From the cell containing the given text, extract its center point as (X, Y) coordinate. 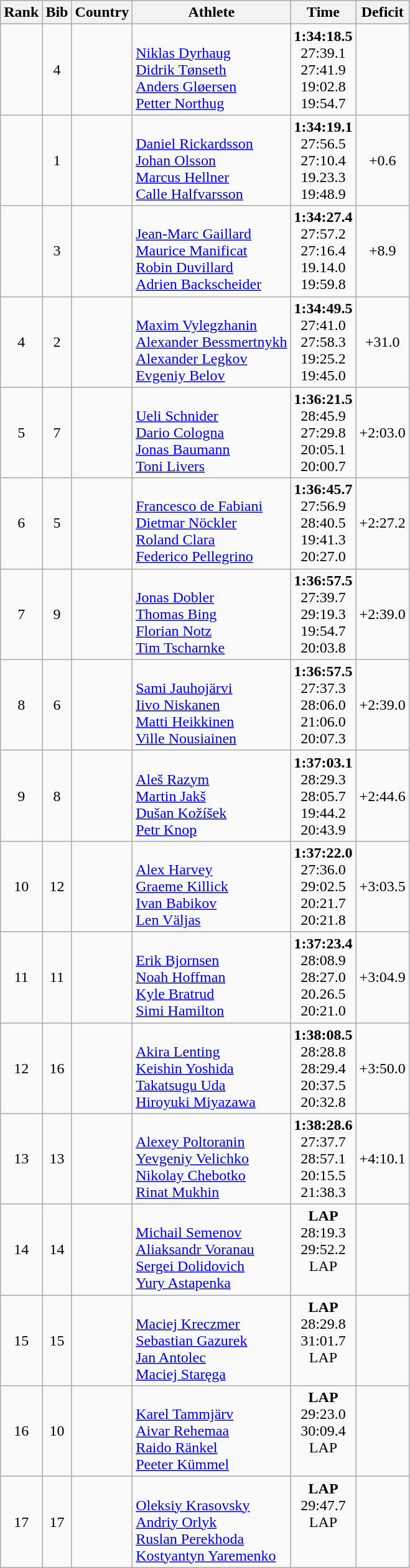
Daniel RickardssonJohan OlssonMarcus HellnerCalle Halfvarsson (212, 160)
Maciej KreczmerSebastian GazurekJan AntolecMaciej Staręga (212, 1341)
3 (57, 251)
Karel TammjärvAivar RehemaaRaido RänkelPeeter Kümmel (212, 1431)
Athlete (212, 12)
Ueli SchniderDario ColognaJonas BaumannToni Livers (212, 433)
LAP29:47.7LAP (324, 1522)
Alex HarveyGraeme KillickIvan BabikovLen Väljas (212, 886)
Francesco de FabianiDietmar NöcklerRoland ClaraFederico Pellegrino (212, 523)
1:38:08.528:28.828:29.420:37.520:32.8 (324, 1068)
Alexey PoltoraninYevgeniy VelichkoNikolay ChebotkoRinat Mukhin (212, 1159)
+3:04.9 (382, 977)
LAP28:29.831:01.7LAP (324, 1341)
1:36:57.527:39.729:19.319:54.720:03.8 (324, 614)
Maxim VylegzhaninAlexander BessmertnykhAlexander LegkovEvgeniy Belov (212, 342)
1:34:18.527:39.127:41.919:02.819:54.7 (324, 70)
1:37:23.428:08.928:27.020.26.520:21.0 (324, 977)
1:37:03.128:29.328:05.719:44.220:43.9 (324, 795)
+2:44.6 (382, 795)
+31.0 (382, 342)
LAP29:23.030:09.4LAP (324, 1431)
Time (324, 12)
1:34:19.127:56.527:10.419.23.319:48.9 (324, 160)
Erik BjornsenNoah HoffmanKyle BratrudSimi Hamilton (212, 977)
1:34:27.427:57.227:16.419.14.019:59.8 (324, 251)
1:36:21.528:45.927:29.820:05.120:00.7 (324, 433)
1:38:28.627:37.728:57.120:15.521:38.3 (324, 1159)
+3:50.0 (382, 1068)
+0.6 (382, 160)
+4:10.1 (382, 1159)
1 (57, 160)
1:36:45.727:56.928:40.519:41.320:27.0 (324, 523)
Michail SemenovAliaksandr VoranauSergei DolidovichYury Astapenka (212, 1250)
LAP28:19.329:52.2LAP (324, 1250)
Rank (21, 12)
2 (57, 342)
+3:03.5 (382, 886)
+8.9 (382, 251)
Sami JauhojärviIivo NiskanenMatti HeikkinenVille Nousiainen (212, 705)
1:34:49.527:41.027:58.319:25.219:45.0 (324, 342)
1:36:57.527:37.328:06.021:06.020:07.3 (324, 705)
Bib (57, 12)
Niklas DyrhaugDidrik TønsethAnders GløersenPetter Northug (212, 70)
Jean-Marc GaillardMaurice ManificatRobin DuvillardAdrien Backscheider (212, 251)
Jonas DoblerThomas BingFlorian NotzTim Tscharnke (212, 614)
+2:03.0 (382, 433)
Oleksiy KrasovskyAndriy OrlykRuslan PerekhodaKostyantyn Yaremenko (212, 1522)
+2:27.2 (382, 523)
1:37:22.027:36.029:02.520:21.720:21.8 (324, 886)
Country (102, 12)
Akira LentingKeishin YoshidaTakatsugu UdaHiroyuki Miyazawa (212, 1068)
Deficit (382, 12)
Aleš RazymMartin JakšDušan KožíšekPetr Knop (212, 795)
